Search for the cell housing the specified text and yield its [X, Y] center coordinate. 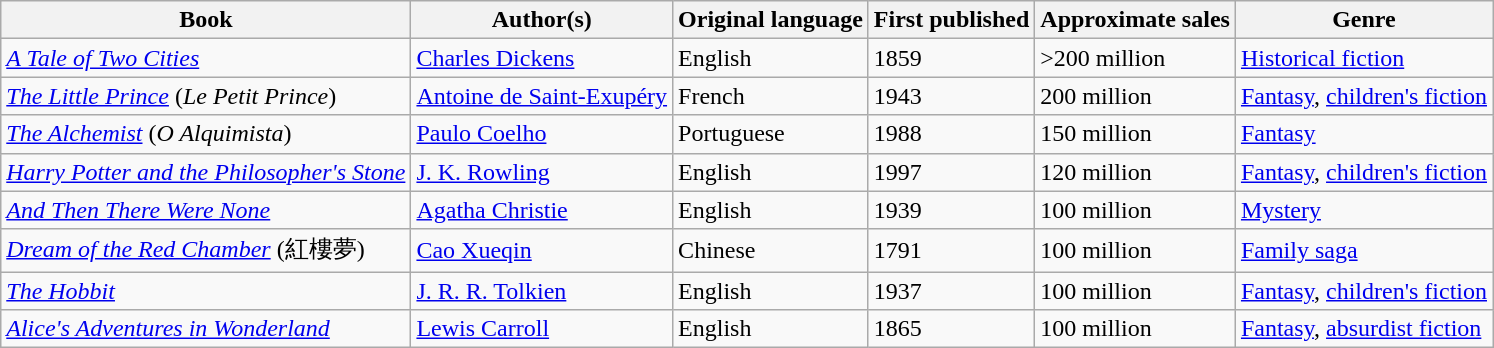
Paulo Coelho [542, 134]
Fantasy [1364, 134]
Lewis Carroll [542, 329]
J. K. Rowling [542, 172]
And Then There Were None [206, 210]
The Little Prince (Le Petit Prince) [206, 96]
Antoine de Saint-Exupéry [542, 96]
Charles Dickens [542, 58]
Agatha Christie [542, 210]
Original language [771, 20]
Fantasy, absurdist fiction [1364, 329]
A Tale of Two Cities [206, 58]
1791 [951, 250]
Mystery [1364, 210]
1988 [951, 134]
Alice's Adventures in Wonderland [206, 329]
Author(s) [542, 20]
Dream of the Red Chamber (紅樓夢) [206, 250]
Harry Potter and the Philosopher's Stone [206, 172]
Historical fiction [1364, 58]
200 million [1136, 96]
J. R. R. Tolkien [542, 291]
Approximate sales [1136, 20]
1939 [951, 210]
1997 [951, 172]
1859 [951, 58]
The Hobbit [206, 291]
Chinese [771, 250]
1865 [951, 329]
French [771, 96]
1943 [951, 96]
Book [206, 20]
Portuguese [771, 134]
Cao Xueqin [542, 250]
150 million [1136, 134]
First published [951, 20]
Family saga [1364, 250]
1937 [951, 291]
120 million [1136, 172]
The Alchemist (O Alquimista) [206, 134]
>200 million [1136, 58]
Genre [1364, 20]
